Detect which cell encompasses the target text, then output its (x, y) center coordinate. 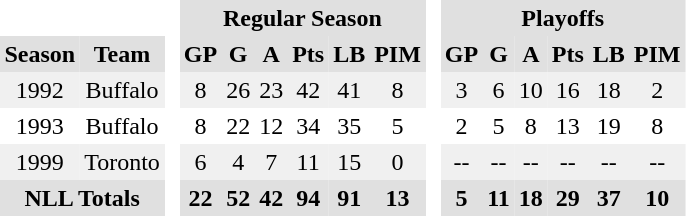
Toronto (122, 162)
94 (308, 198)
52 (238, 198)
NLL Totals (82, 198)
37 (608, 198)
1999 (40, 162)
15 (350, 162)
29 (568, 198)
7 (272, 162)
12 (272, 126)
16 (568, 90)
19 (608, 126)
26 (238, 90)
1993 (40, 126)
3 (461, 90)
41 (350, 90)
34 (308, 126)
1992 (40, 90)
Playoffs (562, 18)
Season (40, 54)
35 (350, 126)
4 (238, 162)
0 (398, 162)
91 (350, 198)
Regular Season (302, 18)
23 (272, 90)
Team (122, 54)
